For the text-containing cell, return its midpoint in (X, Y) coordinate format. 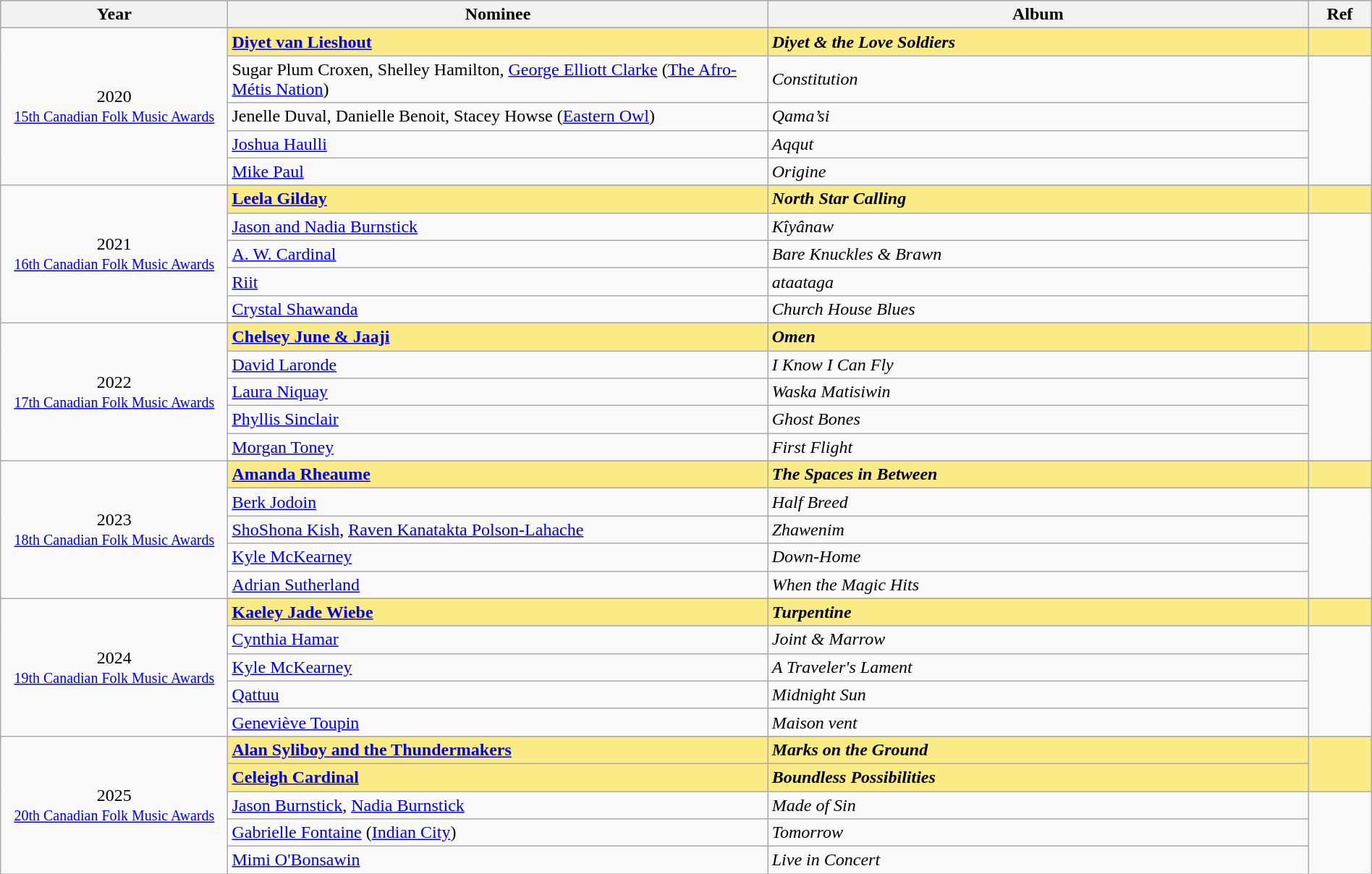
Constitution (1038, 80)
Year (114, 14)
A. W. Cardinal (498, 254)
Made of Sin (1038, 805)
Celeigh Cardinal (498, 777)
I Know I Can Fly (1038, 364)
Kîyânaw (1038, 226)
2022 17th Canadian Folk Music Awards (114, 391)
Cynthia Hamar (498, 640)
Waska Matisiwin (1038, 392)
Mimi O'Bonsawin (498, 860)
Zhawenim (1038, 530)
Boundless Possibilities (1038, 777)
North Star Calling (1038, 199)
Laura Niquay (498, 392)
Jason Burnstick, Nadia Burnstick (498, 805)
ataataga (1038, 281)
Gabrielle Fontaine (Indian City) (498, 833)
Adrian Sutherland (498, 585)
Kaeley Jade Wiebe (498, 612)
Maison vent (1038, 722)
Berk Jodoin (498, 502)
Bare Knuckles & Brawn (1038, 254)
Ghost Bones (1038, 420)
Marks on the Ground (1038, 750)
Qama’si (1038, 116)
Leela Gilday (498, 199)
Jenelle Duval, Danielle Benoit, Stacey Howse (Eastern Owl) (498, 116)
Jason and Nadia Burnstick (498, 226)
Origine (1038, 171)
2020 15th Canadian Folk Music Awards (114, 107)
Riit (498, 281)
Qattuu (498, 695)
Ref (1340, 14)
2025 20th Canadian Folk Music Awards (114, 805)
Amanda Rheaume (498, 475)
Nominee (498, 14)
ShoShona Kish, Raven Kanatakta Polson-Lahache (498, 530)
Live in Concert (1038, 860)
Half Breed (1038, 502)
Diyet van Lieshout (498, 42)
2023 18th Canadian Folk Music Awards (114, 530)
The Spaces in Between (1038, 475)
First Flight (1038, 447)
Sugar Plum Croxen, Shelley Hamilton, George Elliott Clarke (The Afro-Métis Nation) (498, 80)
Down-Home (1038, 557)
Diyet & the Love Soldiers (1038, 42)
Mike Paul (498, 171)
Joshua Haulli (498, 144)
Chelsey June & Jaaji (498, 336)
A Traveler's Lament (1038, 667)
Album (1038, 14)
Phyllis Sinclair (498, 420)
2021 16th Canadian Folk Music Awards (114, 254)
Aqqut (1038, 144)
Midnight Sun (1038, 695)
Turpentine (1038, 612)
Crystal Shawanda (498, 309)
2024 19th Canadian Folk Music Awards (114, 667)
Church House Blues (1038, 309)
Tomorrow (1038, 833)
Alan Syliboy and the Thundermakers (498, 750)
Geneviève Toupin (498, 722)
Omen (1038, 336)
Joint & Marrow (1038, 640)
David Laronde (498, 364)
When the Magic Hits (1038, 585)
Morgan Toney (498, 447)
